Identify which cell holds the provided text, then report its [x, y] central coordinate. 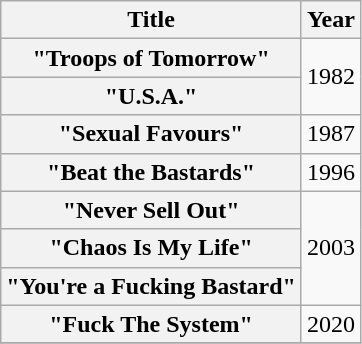
"Beat the Bastards" [152, 172]
1987 [330, 134]
"U.S.A." [152, 96]
2020 [330, 324]
"Fuck The System" [152, 324]
"Sexual Favours" [152, 134]
1996 [330, 172]
Year [330, 20]
1982 [330, 77]
Title [152, 20]
2003 [330, 248]
"Troops of Tomorrow" [152, 58]
"Never Sell Out" [152, 210]
"You're a Fucking Bastard" [152, 286]
"Chaos Is My Life" [152, 248]
